Locate the cell with the specified text and output its [x, y] center coordinate. 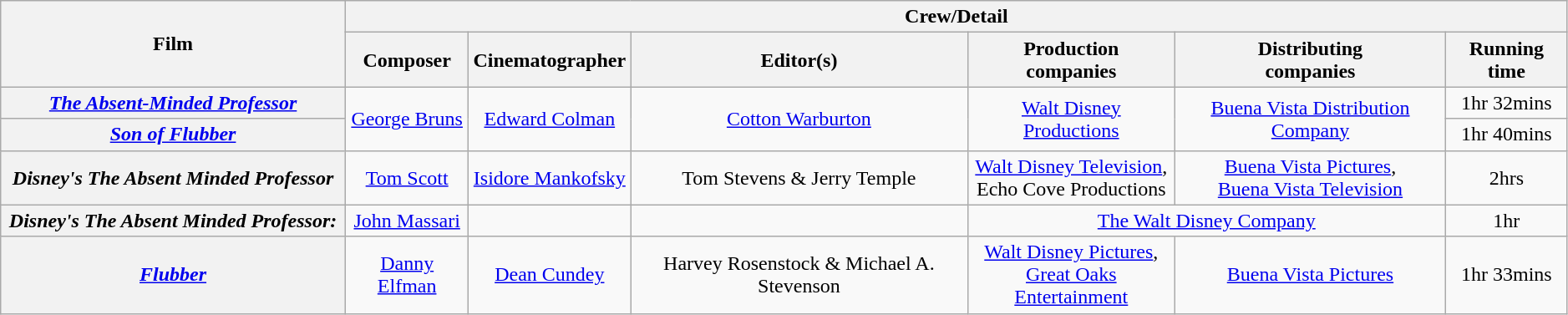
Walt Disney Television, Echo Cove Productions [1071, 177]
1hr 32mins [1506, 103]
The Absent-Minded Professor [174, 103]
Walt Disney Pictures, Great Oaks Entertainment [1071, 275]
Edward Colman [550, 119]
Editor(s) [799, 60]
Production companies [1071, 60]
Isidore Mankofsky [550, 177]
Running time [1506, 60]
Buena Vista Pictures, Buena Vista Television [1310, 177]
Tom Stevens & Jerry Temple [799, 177]
Film [174, 43]
Buena Vista Pictures [1310, 275]
Disney's The Absent Minded Professor: [174, 221]
Danny Elfman [407, 275]
George Bruns [407, 119]
Dean Cundey [550, 275]
Harvey Rosenstock & Michael A. Stevenson [799, 275]
Composer [407, 60]
Tom Scott [407, 177]
2hrs [1506, 177]
1hr 40mins [1506, 135]
John Massari [407, 221]
The Walt Disney Company [1206, 221]
Buena Vista Distribution Company [1310, 119]
Distributing companies [1310, 60]
Disney's The Absent Minded Professor [174, 177]
1hr [1506, 221]
Crew/Detail [956, 17]
Flubber [174, 275]
1hr 33mins [1506, 275]
Cotton Warburton [799, 119]
Son of Flubber [174, 135]
Cinematographer [550, 60]
Walt Disney Productions [1071, 119]
